Capture the cell that displays the provided text and extract its (X, Y) central coordinate. 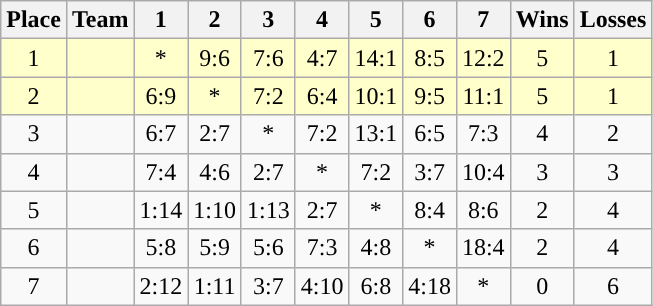
8:5 (430, 58)
10:4 (483, 172)
1:14 (161, 210)
1:11 (215, 286)
12:2 (483, 58)
1:13 (268, 210)
6:5 (430, 134)
13:1 (376, 134)
9:6 (215, 58)
4:8 (376, 248)
5:8 (161, 248)
4:18 (430, 286)
5:6 (268, 248)
Place (34, 20)
4:7 (322, 58)
1:10 (215, 210)
4:6 (215, 172)
Team (100, 20)
0 (542, 286)
14:1 (376, 58)
6:8 (376, 286)
9:5 (430, 96)
5:9 (215, 248)
18:4 (483, 248)
8:6 (483, 210)
10:1 (376, 96)
7:6 (268, 58)
Losses (613, 20)
6:9 (161, 96)
7:4 (161, 172)
11:1 (483, 96)
Wins (542, 20)
4:10 (322, 286)
6:7 (161, 134)
8:4 (430, 210)
6:4 (322, 96)
2:12 (161, 286)
